Pinpoint the cell where the given text exists, returning its [x, y] midpoint coordinate. 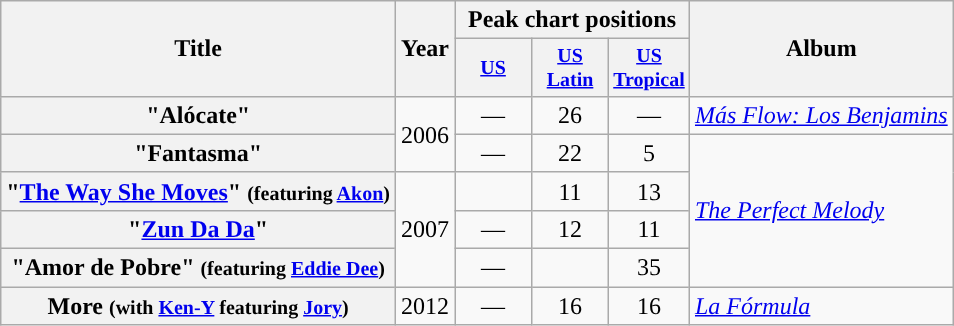
2007 [426, 229]
35 [650, 268]
"Alócate" [198, 115]
"Fantasma" [198, 153]
22 [570, 153]
2006 [426, 134]
"Zun Da Da" [198, 229]
La Fórmula [821, 306]
Peak chart positions [572, 20]
12 [570, 229]
5 [650, 153]
US Latin [570, 68]
Más Flow: Los Benjamins [821, 115]
Year [426, 49]
13 [650, 191]
2012 [426, 306]
US [494, 68]
USTropical [650, 68]
Title [198, 49]
Album [821, 49]
26 [570, 115]
"Amor de Pobre" (featuring Eddie Dee) [198, 268]
The Perfect Melody [821, 210]
"The Way She Moves" (featuring Akon) [198, 191]
More (with Ken-Y featuring Jory) [198, 306]
